For the text-containing cell, return its midpoint in [x, y] coordinate format. 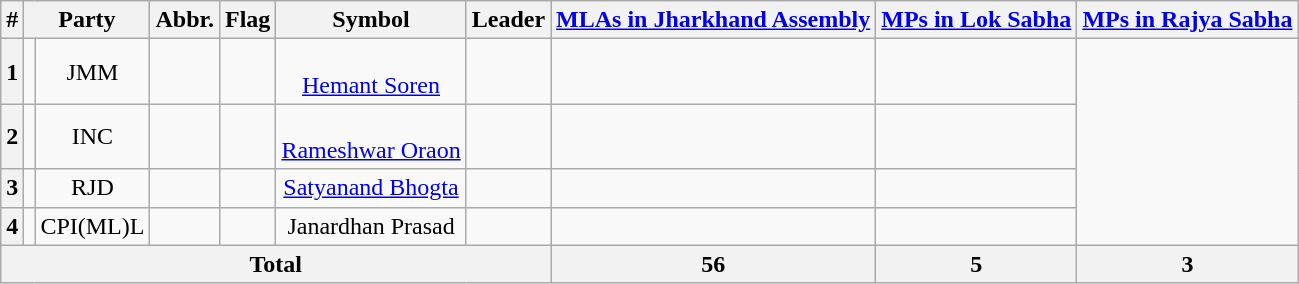
Satyanand Bhogta [371, 188]
CPI(ML)L [92, 226]
Flag [247, 20]
Janardhan Prasad [371, 226]
Hemant Soren [371, 72]
MPs in Lok Sabha [976, 20]
56 [714, 264]
Leader [508, 20]
RJD [92, 188]
5 [976, 264]
Symbol [371, 20]
Rameshwar Oraon [371, 136]
Total [276, 264]
1 [12, 72]
Abbr. [185, 20]
Party [87, 20]
JMM [92, 72]
MPs in Rajya Sabha [1188, 20]
# [12, 20]
MLAs in Jharkhand Assembly [714, 20]
INC [92, 136]
2 [12, 136]
4 [12, 226]
